Return (X, Y) of the center of cell containing provided text 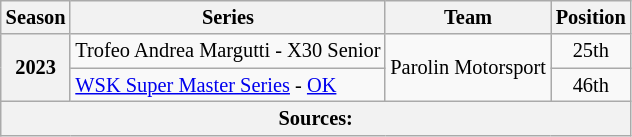
2023 (36, 68)
Position (591, 17)
WSK Super Master Series - OK (228, 85)
Parolin Motorsport (468, 68)
Sources: (316, 118)
46th (591, 85)
25th (591, 51)
Series (228, 17)
Trofeo Andrea Margutti - X30 Senior (228, 51)
Season (36, 17)
Team (468, 17)
